For the text-containing cell, return its midpoint in (X, Y) coordinate format. 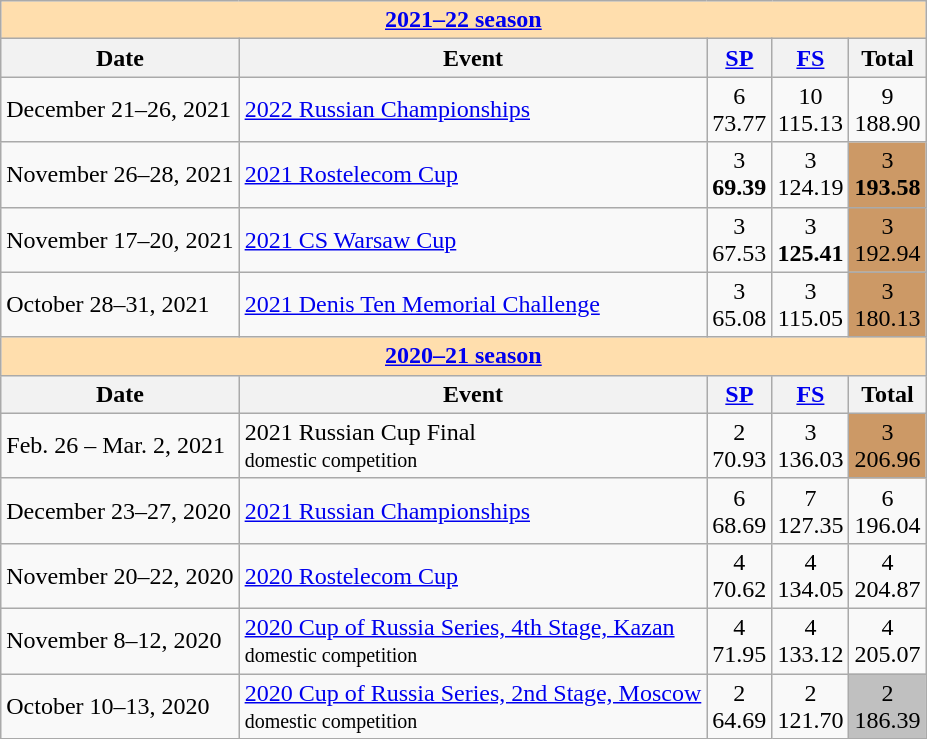
6 68.69 (740, 510)
4 204.87 (888, 576)
2 64.69 (740, 706)
November 26–28, 2021 (120, 174)
2021 Denis Ten Memorial Challenge (473, 304)
2021 CS Warsaw Cup (473, 240)
2021–22 season (464, 20)
2020 Rostelecom Cup (473, 576)
2 70.93 (740, 446)
2021 Russian Cup Final domestic competition (473, 446)
4 133.12 (810, 640)
3 115.05 (810, 304)
4 71.95 (740, 640)
October 28–31, 2021 (120, 304)
October 10–13, 2020 (120, 706)
November 8–12, 2020 (120, 640)
6 196.04 (888, 510)
3 193.58 (888, 174)
4 134.05 (810, 576)
10 115.13 (810, 110)
3 180.13 (888, 304)
2 186.39 (888, 706)
November 20–22, 2020 (120, 576)
3 65.08 (740, 304)
November 17–20, 2021 (120, 240)
2022 Russian Championships (473, 110)
2021 Russian Championships (473, 510)
2020 Cup of Russia Series, 4th Stage, Kazan domestic competition (473, 640)
December 21–26, 2021 (120, 110)
7 127.35 (810, 510)
2020 Cup of Russia Series, 2nd Stage, Moscow domestic competition (473, 706)
2 121.70 (810, 706)
3 136.03 (810, 446)
2021 Rostelecom Cup (473, 174)
3 67.53 (740, 240)
4 70.62 (740, 576)
3 125.41 (810, 240)
4 205.07 (888, 640)
Feb. 26 – Mar. 2, 2021 (120, 446)
9 188.90 (888, 110)
December 23–27, 2020 (120, 510)
3 69.39 (740, 174)
6 73.77 (740, 110)
3 124.19 (810, 174)
2020–21 season (464, 356)
3 192.94 (888, 240)
3 206.96 (888, 446)
